Return the [x, y] coordinate for the center point of the cell that contains the specified text.  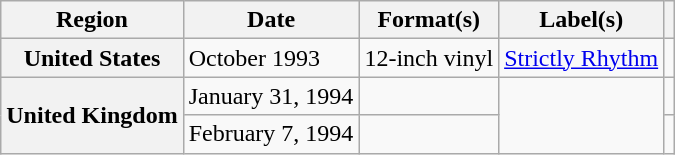
Label(s) [582, 20]
January 31, 1994 [271, 96]
February 7, 1994 [271, 134]
October 1993 [271, 58]
12-inch vinyl [429, 58]
Strictly Rhythm [582, 58]
Date [271, 20]
Format(s) [429, 20]
Region [92, 20]
United States [92, 58]
United Kingdom [92, 115]
